Identify which cell holds the provided text, then report its (x, y) central coordinate. 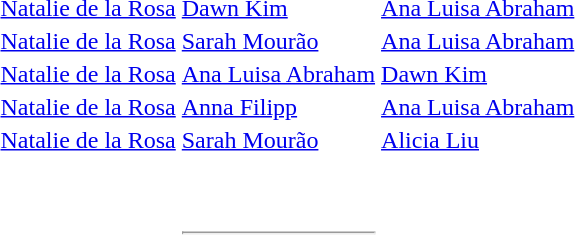
Ana Luisa Abraham (278, 74)
Anna Filipp (278, 107)
